Detect which cell encompasses the target text, then output its [X, Y] center coordinate. 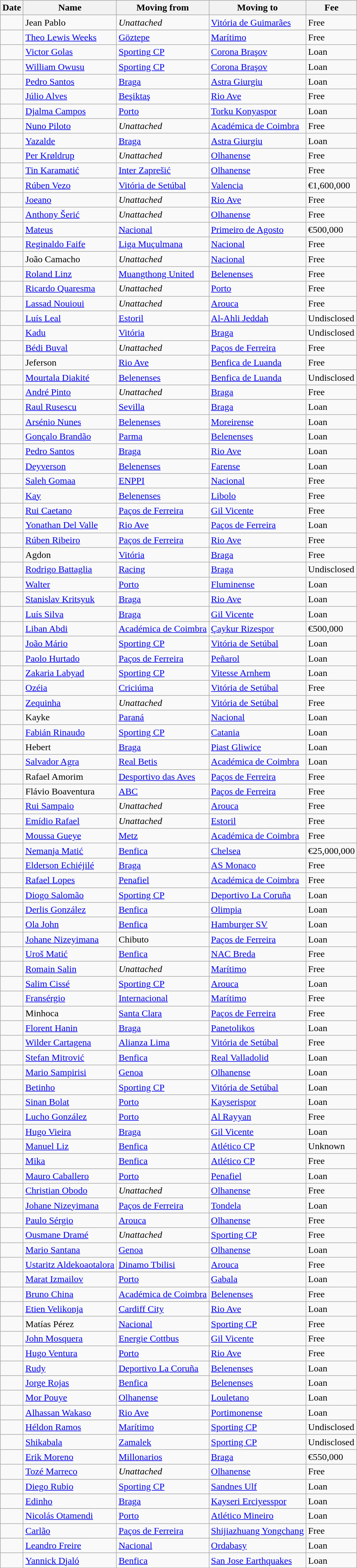
Rúben Ribeiro [70, 540]
Chelsea [257, 850]
Diogo Salomão [70, 895]
Vitesse Arnhem [257, 673]
Zequinha [70, 703]
Moreirense [257, 422]
Torku Konyaspor [257, 111]
Anthony Šerić [70, 215]
Piast Gliwice [257, 747]
Jean Pablo [70, 23]
Victor Golas [70, 52]
Carlão [70, 1531]
Liga Muçulmana [163, 244]
Ousmane Dramé [70, 1235]
Kay [70, 496]
Fransérgio [70, 998]
Cardiff City [163, 1309]
Fabián Rinaudo [70, 732]
Gabala [257, 1279]
Paraná [163, 718]
Paulo Sérgio [70, 1220]
Rodrigo Battaglia [70, 570]
Dinamo Tbilisi [163, 1265]
Ola John [70, 925]
Nicolás Otamendi [70, 1516]
Hamburger SV [257, 925]
Emídio Rafael [70, 821]
Kayserispor [257, 1102]
Manuel Liz [70, 1146]
Lucho González [70, 1117]
Tozé Marreco [70, 1472]
San Jose Earthquakes [257, 1560]
Energie Cottbus [163, 1338]
Per Krøldrup [70, 155]
Mika [70, 1161]
Moving from [163, 8]
Nuno Piloto [70, 126]
Ustaritz Aldekoaotalora [70, 1265]
Matías Pérez [70, 1324]
Marat Izmailov [70, 1279]
Florent Hanin [70, 1028]
Göztepe [163, 37]
João Camacho [70, 259]
AS Monaco [257, 865]
Millonarios [163, 1457]
Jeferson [70, 362]
Wilder Cartagena [70, 1043]
Rafael Amorim [70, 777]
Rafael Lopes [70, 880]
Nemanja Matić [70, 850]
Alianza Lima [163, 1043]
Inter Zaprešić [163, 170]
Elderson Echiéjilé [70, 865]
ABC [163, 791]
€550,000 [331, 1457]
Catania [257, 732]
€25,000,000 [331, 850]
Etien Velikonja [70, 1309]
Arsénio Nunes [70, 422]
Tin Karamatić [70, 170]
John Mosquera [70, 1338]
Roland Linz [70, 274]
Al-Ahli Jeddah [257, 318]
Mor Pouye [70, 1398]
Minhoca [70, 1013]
Tondela [257, 1206]
Uroš Matić [70, 954]
Júlio Alves [70, 96]
Metz [163, 836]
Ricardo Quaresma [70, 289]
Sevilla [163, 407]
Beşiktaş [163, 96]
André Pinto [70, 392]
Mauro Caballero [70, 1176]
Stefan Mitrović [70, 1058]
Primeiro de Agosto [257, 230]
Luís Silva [70, 614]
Moussa Gueye [70, 836]
Zakaria Labyad [70, 673]
€1,600,000 [331, 185]
Santa Clara [163, 1013]
Louletano [257, 1398]
Fluminense [257, 584]
Mourtala Diakité [70, 377]
Rui Sampaio [70, 806]
Ordabasy [257, 1545]
Erik Moreno [70, 1457]
Deyverson [70, 466]
Rúben Vezo [70, 185]
Kayseri Erciyesspor [257, 1501]
Theo Lewis Weeks [70, 37]
Mario Santana [70, 1250]
Romain Salin [70, 969]
Sandnes Ulf [257, 1486]
Muangthong United [163, 274]
Shikabala [70, 1442]
Racing [163, 570]
Hebert [70, 747]
Luís Leal [70, 318]
Betinho [70, 1087]
Yonathan Del Valle [70, 525]
Mateus [70, 230]
Libolo [257, 496]
Real Valladolid [257, 1058]
Jorge Rojas [70, 1383]
Hugo Ventura [70, 1353]
Date [12, 8]
Reginaldo Faife [70, 244]
NAC Breda [257, 954]
Name [70, 8]
Raul Rusescu [70, 407]
William Owusu [70, 67]
Portimonense [257, 1413]
Gonçalo Brandão [70, 437]
Mario Sampirisi [70, 1072]
Paolo Hurtado [70, 659]
Valencia [257, 185]
Diego Rubio [70, 1486]
Alhassan Wakaso [70, 1413]
Atlético Mineiro [257, 1516]
Salim Cissé [70, 984]
Parma [163, 437]
Lassad Nouioui [70, 303]
Leandro Freire [70, 1545]
Criciúma [163, 688]
Desportivo das Aves [163, 777]
Kayke [70, 718]
Saleh Gomaa [70, 481]
Internacional [163, 998]
Olimpia [257, 910]
Walter [70, 584]
Agdon [70, 555]
Flávio Boaventura [70, 791]
Bédi Buval [70, 348]
Yazalde [70, 141]
Rui Caetano [70, 510]
Rudy [70, 1368]
Hugo Vieira [70, 1132]
Ozéia [70, 688]
Al Rayyan [257, 1117]
João Mário [70, 643]
Yannick Djaló [70, 1560]
ENPPI [163, 481]
Djalma Campos [70, 111]
Kadu [70, 333]
Salvador Agra [70, 762]
Sinan Bolat [70, 1102]
Stanislav Kritsyuk [70, 599]
Joeano [70, 200]
Derlis González [70, 910]
Christian Obodo [70, 1191]
Moving to [257, 8]
Peñarol [257, 659]
Fee [331, 8]
Vitória de Guimarães [257, 23]
Çaykur Rizespor [257, 629]
Héldon Ramos [70, 1427]
Bruno China [70, 1294]
Chibuto [163, 939]
Zamalek [163, 1442]
Shijiazhuang Yongchang [257, 1531]
Edinho [70, 1501]
Panetolikos [257, 1028]
Real Betis [163, 762]
Farense [257, 466]
Liban Abdi [70, 629]
Unknown [331, 1146]
